Pinpoint the cell where the given text exists, returning its (X, Y) midpoint coordinate. 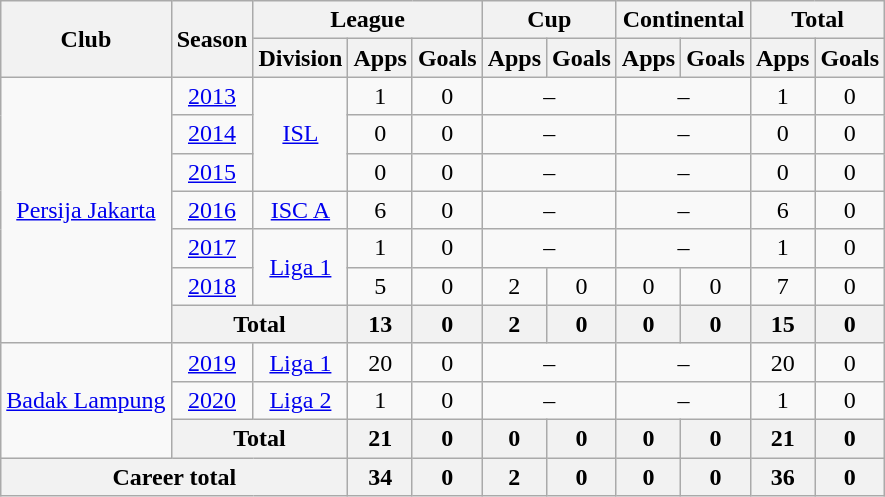
2013 (212, 96)
Cup (549, 20)
13 (380, 324)
2015 (212, 172)
15 (782, 324)
Career total (174, 477)
5 (380, 286)
Continental (683, 20)
Season (212, 39)
34 (380, 477)
2016 (212, 210)
Division (300, 58)
2020 (212, 400)
League (368, 20)
7 (782, 286)
2017 (212, 248)
Persija Jakarta (86, 210)
2014 (212, 134)
Liga 2 (300, 400)
2019 (212, 362)
2018 (212, 286)
ISC A (300, 210)
Badak Lampung (86, 400)
36 (782, 477)
ISL (300, 134)
Club (86, 39)
